Return [x, y] of the center of cell containing provided text 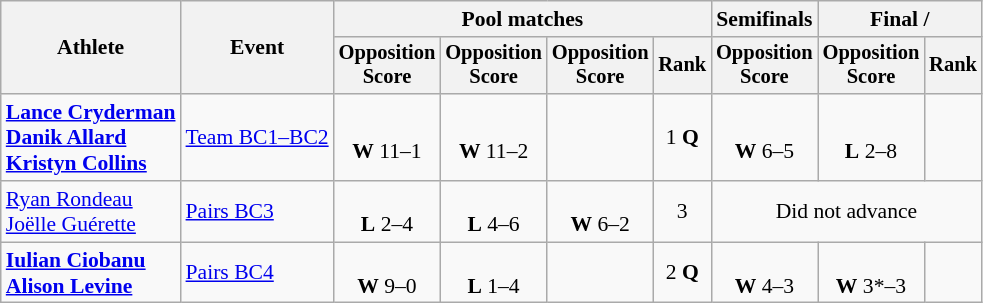
Pairs BC3 [258, 212]
Iulian CiobanuAlison Levine [91, 272]
L 1–4 [494, 272]
W 9–0 [388, 272]
Pairs BC4 [258, 272]
Pool matches [522, 19]
W 11–2 [494, 138]
2 Q [682, 272]
W 3*–3 [872, 272]
Semifinals [764, 19]
L 2–8 [872, 138]
W 6–5 [764, 138]
Lance CrydermanDanik AllardKristyn Collins [91, 138]
1 Q [682, 138]
L 2–4 [388, 212]
L 4–6 [494, 212]
Event [258, 48]
Did not advance [846, 212]
Final / [900, 19]
W 4–3 [764, 272]
Ryan RondeauJoëlle Guérette [91, 212]
3 [682, 212]
Team BC1–BC2 [258, 138]
W 6–2 [600, 212]
W 11–1 [388, 138]
Athlete [91, 48]
